Detect which cell encompasses the target text, then output its [X, Y] center coordinate. 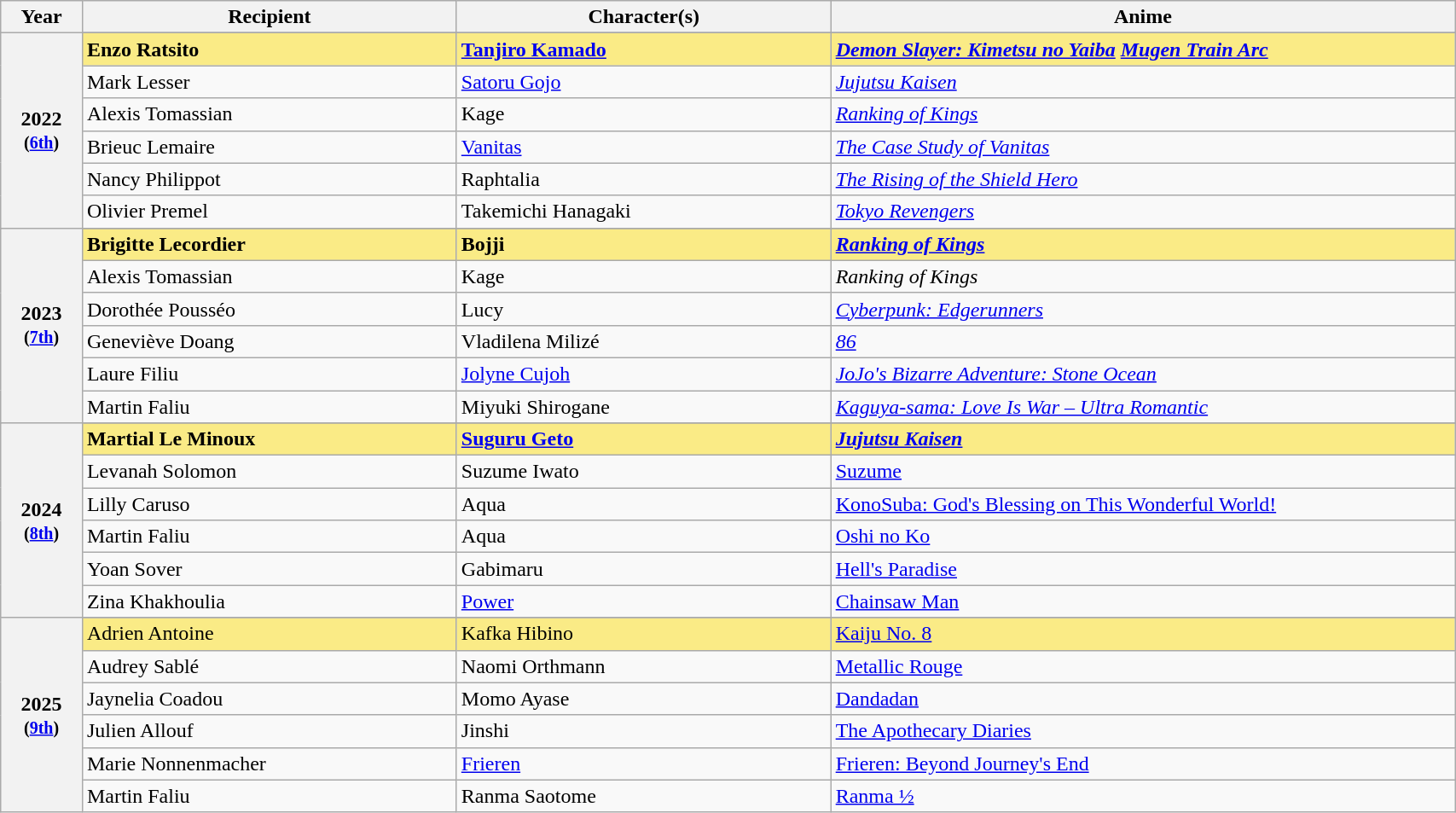
The Rising of the Shield Hero [1143, 179]
Bojji [643, 244]
The Case Study of Vanitas [1143, 147]
Brieuc Lemaire [270, 147]
Cyberpunk: Edgerunners [1143, 309]
Raphtalia [643, 179]
Tanjiro Kamado [643, 49]
2023 (7th) [42, 325]
Frieren: Beyond Journey's End [1143, 764]
Marie Nonnenmacher [270, 764]
KonoSuba: God's Blessing on This Wonderful World! [1143, 504]
Ranma Saotome [643, 796]
Jaynelia Coadou [270, 699]
Ranma ½ [1143, 796]
Recipient [270, 17]
Vanitas [643, 147]
2025 (9th) [42, 715]
Dandadan [1143, 699]
Anime [1143, 17]
Adrien Antoine [270, 634]
Olivier Premel [270, 212]
Laure Filiu [270, 374]
Momo Ayase [643, 699]
Nancy Philippot [270, 179]
Julien Allouf [270, 731]
Power [643, 601]
Vladilena Milizé [643, 341]
Kaiju No. 8 [1143, 634]
Gabimaru [643, 569]
Jinshi [643, 731]
Yoan Sover [270, 569]
Lilly Caruso [270, 504]
Chainsaw Man [1143, 601]
Enzo Ratsito [270, 49]
Takemichi Hanagaki [643, 212]
Zina Khakhoulia [270, 601]
Jolyne Cujoh [643, 374]
Martial Le Minoux [270, 439]
Dorothée Pousséo [270, 309]
Suzume [1143, 472]
The Apothecary Diaries [1143, 731]
Geneviève Doang [270, 341]
Hell's Paradise [1143, 569]
Suzume Iwato [643, 472]
Oshi no Ko [1143, 537]
Miyuki Shirogane [643, 407]
2024 (8th) [42, 520]
Lucy [643, 309]
Year [42, 17]
Kafka Hibino [643, 634]
Levanah Solomon [270, 472]
Naomi Orthmann [643, 666]
Tokyo Revengers [1143, 212]
Satoru Gojo [643, 82]
Kaguya-sama: Love Is War – Ultra Romantic [1143, 407]
2022 (6th) [42, 131]
Character(s) [643, 17]
Demon Slayer: Kimetsu no Yaiba Mugen Train Arc [1143, 49]
JoJo's Bizarre Adventure: Stone Ocean [1143, 374]
Frieren [643, 764]
Mark Lesser [270, 82]
86 [1143, 341]
Audrey Sablé [270, 666]
Brigitte Lecordier [270, 244]
Suguru Geto [643, 439]
Metallic Rouge [1143, 666]
